Output the (X, Y) coordinate of the center of the cell containing the given text.  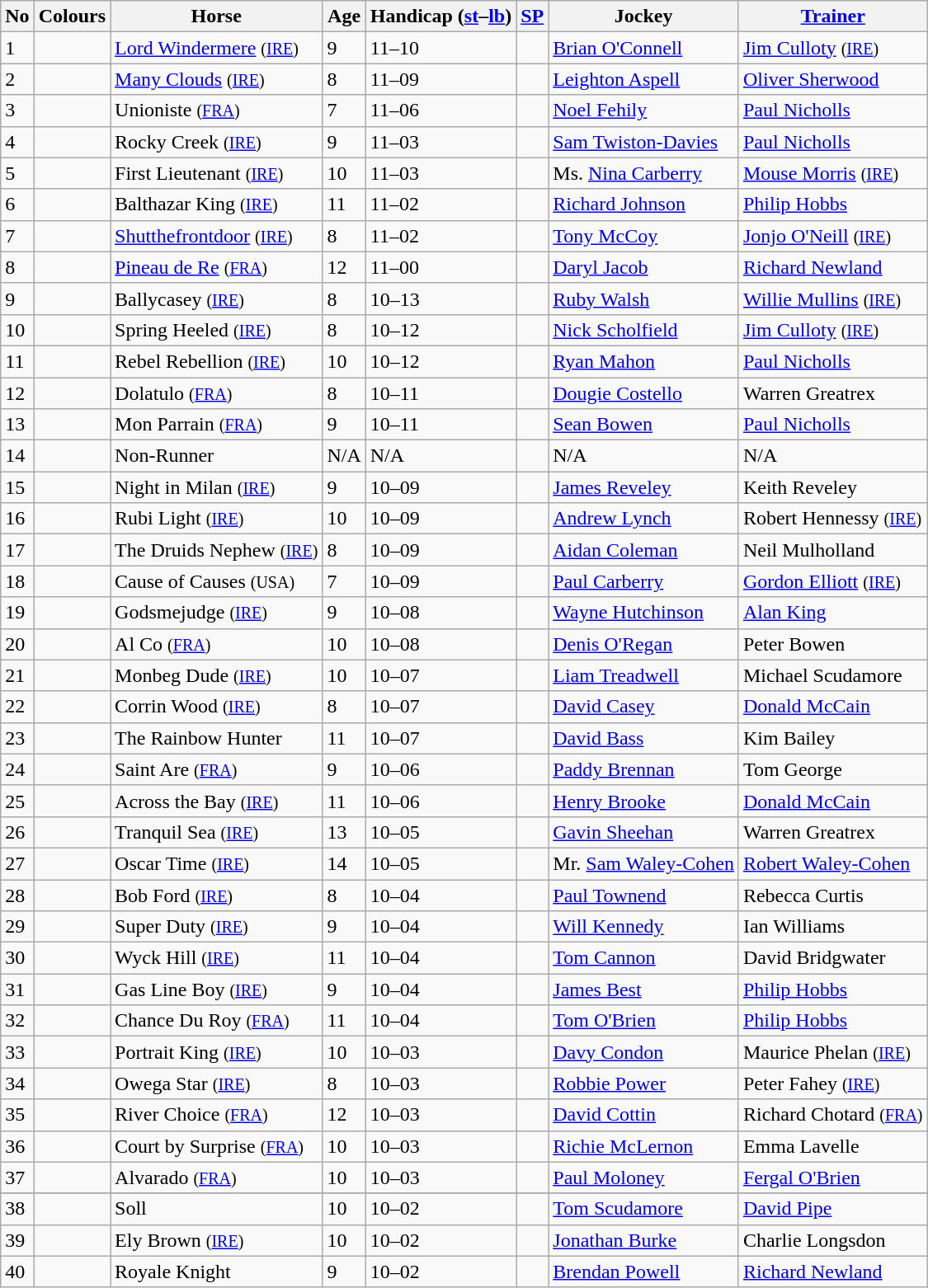
17 (17, 550)
James Best (643, 990)
Godsmejudge (IRE) (216, 613)
No (17, 16)
Portrait King (IRE) (216, 1052)
Court by Surprise (FRA) (216, 1146)
25 (17, 801)
Saint Are (FRA) (216, 769)
David Pipe (833, 1209)
3 (17, 110)
Tom O'Brien (643, 1021)
Gas Line Boy (IRE) (216, 990)
30 (17, 958)
Pineau de Re (FRA) (216, 267)
Gavin Sheehan (643, 832)
Fergal O'Brien (833, 1178)
Unioniste (FRA) (216, 110)
David Bass (643, 738)
Richard Chotard (FRA) (833, 1115)
Tom Cannon (643, 958)
Royale Knight (216, 1272)
Sean Bowen (643, 425)
Bob Ford (IRE) (216, 895)
Paddy Brennan (643, 769)
Maurice Phelan (IRE) (833, 1052)
Al Co (FRA) (216, 644)
24 (17, 769)
Sam Twiston-Davies (643, 142)
Richie McLernon (643, 1146)
Tom George (833, 769)
Mouse Morris (IRE) (833, 173)
Leighton Aspell (643, 79)
Non-Runner (216, 456)
35 (17, 1115)
Tranquil Sea (IRE) (216, 832)
Horse (216, 16)
Dougie Costello (643, 393)
Mon Parrain (FRA) (216, 425)
26 (17, 832)
Nick Scholfield (643, 330)
Ian Williams (833, 927)
Ballycasey (IRE) (216, 298)
Davy Condon (643, 1052)
38 (17, 1209)
Henry Brooke (643, 801)
20 (17, 644)
6 (17, 204)
Handicap (st–lb) (440, 16)
Cause of Causes (USA) (216, 581)
Alan King (833, 613)
Emma Lavelle (833, 1146)
4 (17, 142)
Chance Du Roy (FRA) (216, 1021)
Age (344, 16)
Trainer (833, 16)
28 (17, 895)
Ryan Mahon (643, 361)
Jonjo O'Neill (IRE) (833, 236)
1 (17, 48)
33 (17, 1052)
Tom Scudamore (643, 1209)
David Casey (643, 707)
Robbie Power (643, 1084)
David Bridgwater (833, 958)
Balthazar King (IRE) (216, 204)
Keith Reveley (833, 487)
Aidan Coleman (643, 550)
Andrew Lynch (643, 519)
Lord Windermere (IRE) (216, 48)
Paul Townend (643, 895)
5 (17, 173)
Denis O'Regan (643, 644)
Corrin Wood (IRE) (216, 707)
Richard Johnson (643, 204)
Michael Scudamore (833, 675)
Colours (72, 16)
Paul Carberry (643, 581)
Paul Moloney (643, 1178)
Rubi Light (IRE) (216, 519)
18 (17, 581)
Robert Hennessy (IRE) (833, 519)
Oliver Sherwood (833, 79)
Peter Bowen (833, 644)
29 (17, 927)
Night in Milan (IRE) (216, 487)
Brendan Powell (643, 1272)
Gordon Elliott (IRE) (833, 581)
Willie Mullins (IRE) (833, 298)
Robert Waley-Cohen (833, 863)
Wayne Hutchinson (643, 613)
Ely Brown (IRE) (216, 1240)
11–00 (440, 267)
Brian O'Connell (643, 48)
40 (17, 1272)
22 (17, 707)
31 (17, 990)
Daryl Jacob (643, 267)
16 (17, 519)
SP (533, 16)
Tony McCoy (643, 236)
Soll (216, 1209)
Wyck Hill (IRE) (216, 958)
10–13 (440, 298)
Alvarado (FRA) (216, 1178)
First Lieutenant (IRE) (216, 173)
15 (17, 487)
The Druids Nephew (IRE) (216, 550)
32 (17, 1021)
David Cottin (643, 1115)
Mr. Sam Waley-Cohen (643, 863)
Charlie Longsdon (833, 1240)
19 (17, 613)
Many Clouds (IRE) (216, 79)
23 (17, 738)
27 (17, 863)
Neil Mulholland (833, 550)
2 (17, 79)
Jonathan Burke (643, 1240)
James Reveley (643, 487)
The Rainbow Hunter (216, 738)
11–06 (440, 110)
36 (17, 1146)
Peter Fahey (IRE) (833, 1084)
11–09 (440, 79)
39 (17, 1240)
Liam Treadwell (643, 675)
Dolatulo (FRA) (216, 393)
11–10 (440, 48)
Owega Star (IRE) (216, 1084)
Rebecca Curtis (833, 895)
Ms. Nina Carberry (643, 173)
Rocky Creek (IRE) (216, 142)
Kim Bailey (833, 738)
21 (17, 675)
Monbeg Dude (IRE) (216, 675)
Across the Bay (IRE) (216, 801)
Ruby Walsh (643, 298)
Jockey (643, 16)
37 (17, 1178)
Rebel Rebellion (IRE) (216, 361)
Noel Fehily (643, 110)
Oscar Time (IRE) (216, 863)
Will Kennedy (643, 927)
Shutthefrontdoor (IRE) (216, 236)
34 (17, 1084)
River Choice (FRA) (216, 1115)
Spring Heeled (IRE) (216, 330)
Super Duty (IRE) (216, 927)
